Scan for the cell matching the given text and deliver its (x, y) coordinate at center. 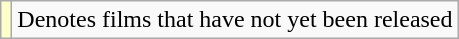
Denotes films that have not yet been released (235, 20)
